Extract the [x, y] coordinate from the center of the cell holding the provided text.  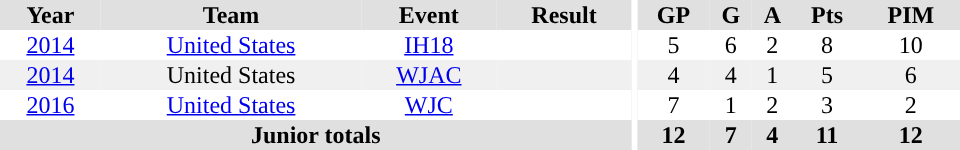
Year [50, 15]
WJC [428, 105]
GP [674, 15]
Team [231, 15]
Result [564, 15]
Pts [826, 15]
10 [911, 45]
G [730, 15]
WJAC [428, 75]
3 [826, 105]
PIM [911, 15]
IH18 [428, 45]
Event [428, 15]
Junior totals [316, 135]
A [772, 15]
8 [826, 45]
2016 [50, 105]
11 [826, 135]
